Identify which cell holds the provided text, then report its [X, Y] central coordinate. 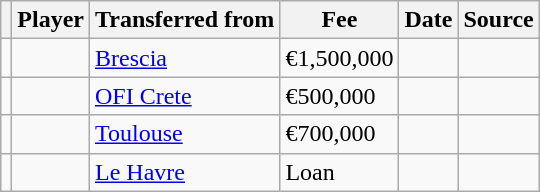
Loan [340, 172]
Player [51, 20]
Fee [340, 20]
€500,000 [340, 96]
OFI Crete [185, 96]
Le Havre [185, 172]
€1,500,000 [340, 58]
€700,000 [340, 134]
Transferred from [185, 20]
Toulouse [185, 134]
Brescia [185, 58]
Date [428, 20]
Source [498, 20]
